From the cell containing the given text, extract its center point as (x, y) coordinate. 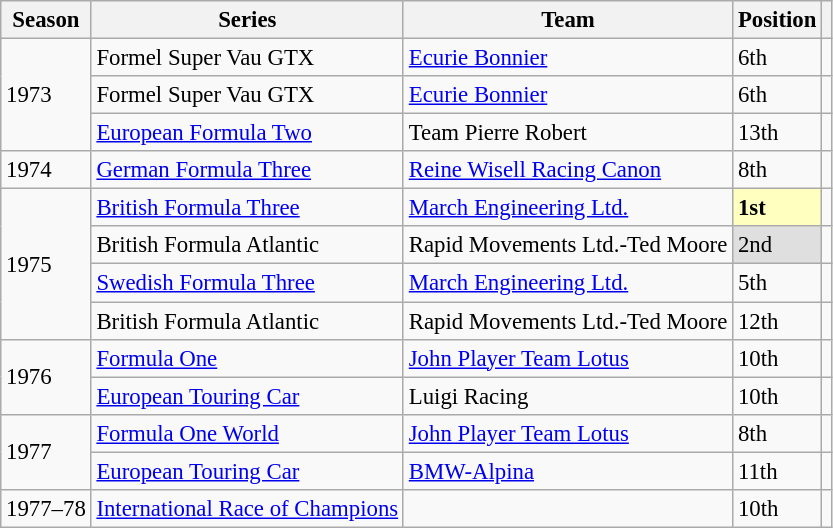
Reine Wisell Racing Canon (568, 170)
12th (778, 321)
1976 (46, 376)
2nd (778, 245)
1977–78 (46, 509)
British Formula Three (247, 208)
13th (778, 133)
Team (568, 20)
International Race of Champions (247, 509)
Team Pierre Robert (568, 133)
1974 (46, 170)
Season (46, 20)
5th (778, 283)
11th (778, 471)
1975 (46, 264)
Position (778, 20)
European Formula Two (247, 133)
Luigi Racing (568, 396)
Swedish Formula Three (247, 283)
German Formula Three (247, 170)
1977 (46, 452)
1973 (46, 96)
Formula One (247, 358)
BMW-Alpina (568, 471)
Series (247, 20)
Formula One World (247, 433)
1st (778, 208)
